From the cell containing the given text, extract its center point as (X, Y) coordinate. 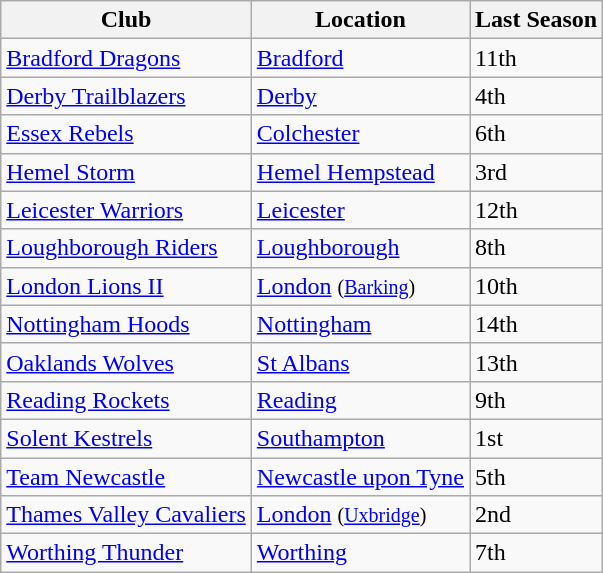
Reading Rockets (126, 400)
7th (536, 553)
5th (536, 477)
Worthing Thunder (126, 553)
13th (536, 362)
Southampton (360, 438)
Solent Kestrels (126, 438)
Reading (360, 400)
Oaklands Wolves (126, 362)
10th (536, 286)
Loughborough Riders (126, 248)
Colchester (360, 134)
3rd (536, 172)
Derby (360, 96)
Bradford (360, 58)
Hemel Hempstead (360, 172)
Nottingham (360, 324)
Club (126, 20)
Hemel Storm (126, 172)
Thames Valley Cavaliers (126, 515)
Last Season (536, 20)
Nottingham Hoods (126, 324)
Leicester (360, 210)
2nd (536, 515)
14th (536, 324)
Location (360, 20)
4th (536, 96)
St Albans (360, 362)
London (Barking) (360, 286)
Loughborough (360, 248)
6th (536, 134)
Newcastle upon Tyne (360, 477)
1st (536, 438)
London Lions II (126, 286)
Bradford Dragons (126, 58)
Essex Rebels (126, 134)
Worthing (360, 553)
Team Newcastle (126, 477)
11th (536, 58)
London (Uxbridge) (360, 515)
8th (536, 248)
9th (536, 400)
Derby Trailblazers (126, 96)
12th (536, 210)
Leicester Warriors (126, 210)
